Identify which cell holds the provided text, then report its [x, y] central coordinate. 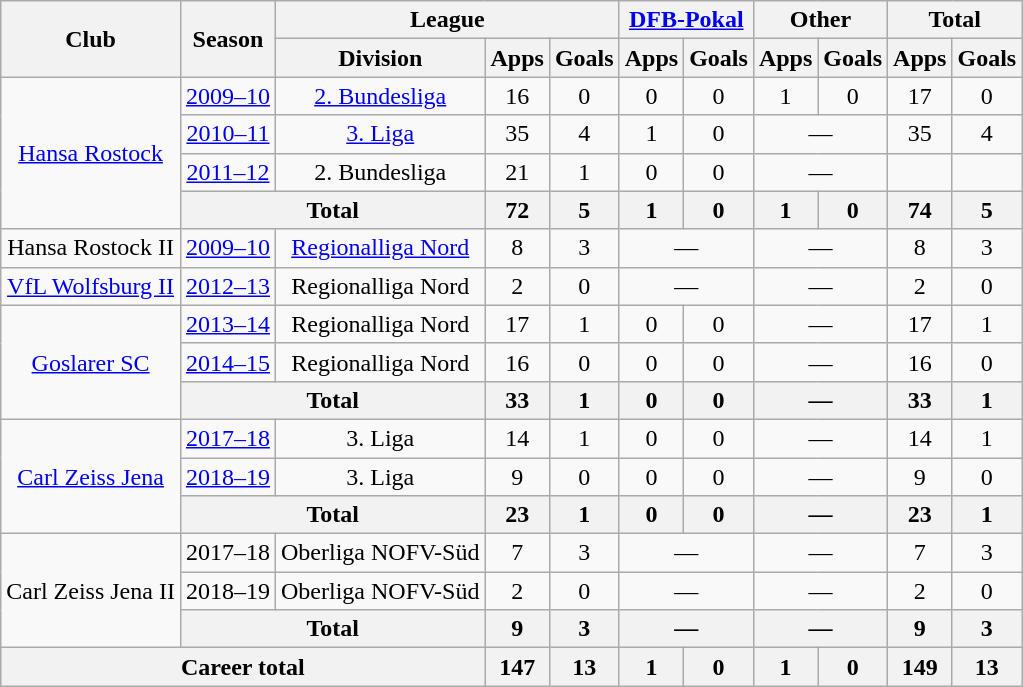
Hansa Rostock [91, 153]
2012–13 [228, 286]
149 [920, 667]
VfL Wolfsburg II [91, 286]
Season [228, 39]
Goslarer SC [91, 362]
21 [517, 172]
2014–15 [228, 362]
Carl Zeiss Jena II [91, 591]
2011–12 [228, 172]
DFB-Pokal [686, 20]
2013–14 [228, 324]
Career total [243, 667]
League [447, 20]
72 [517, 210]
Division [380, 58]
74 [920, 210]
147 [517, 667]
Hansa Rostock II [91, 248]
2010–11 [228, 134]
Carl Zeiss Jena [91, 476]
Club [91, 39]
Other [820, 20]
